Identify which cell holds the provided text, then report its (x, y) central coordinate. 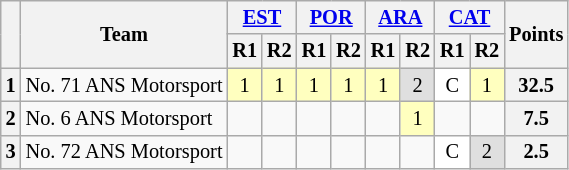
2.5 (536, 152)
Team (124, 34)
32.5 (536, 85)
No. 71 ANS Motorsport (124, 85)
CAT (470, 17)
No. 6 ANS Motorsport (124, 118)
EST (262, 17)
7.5 (536, 118)
No. 72 ANS Motorsport (124, 152)
Points (536, 34)
POR (332, 17)
3 (11, 152)
ARA (400, 17)
